Detect which cell encompasses the target text, then output its [X, Y] center coordinate. 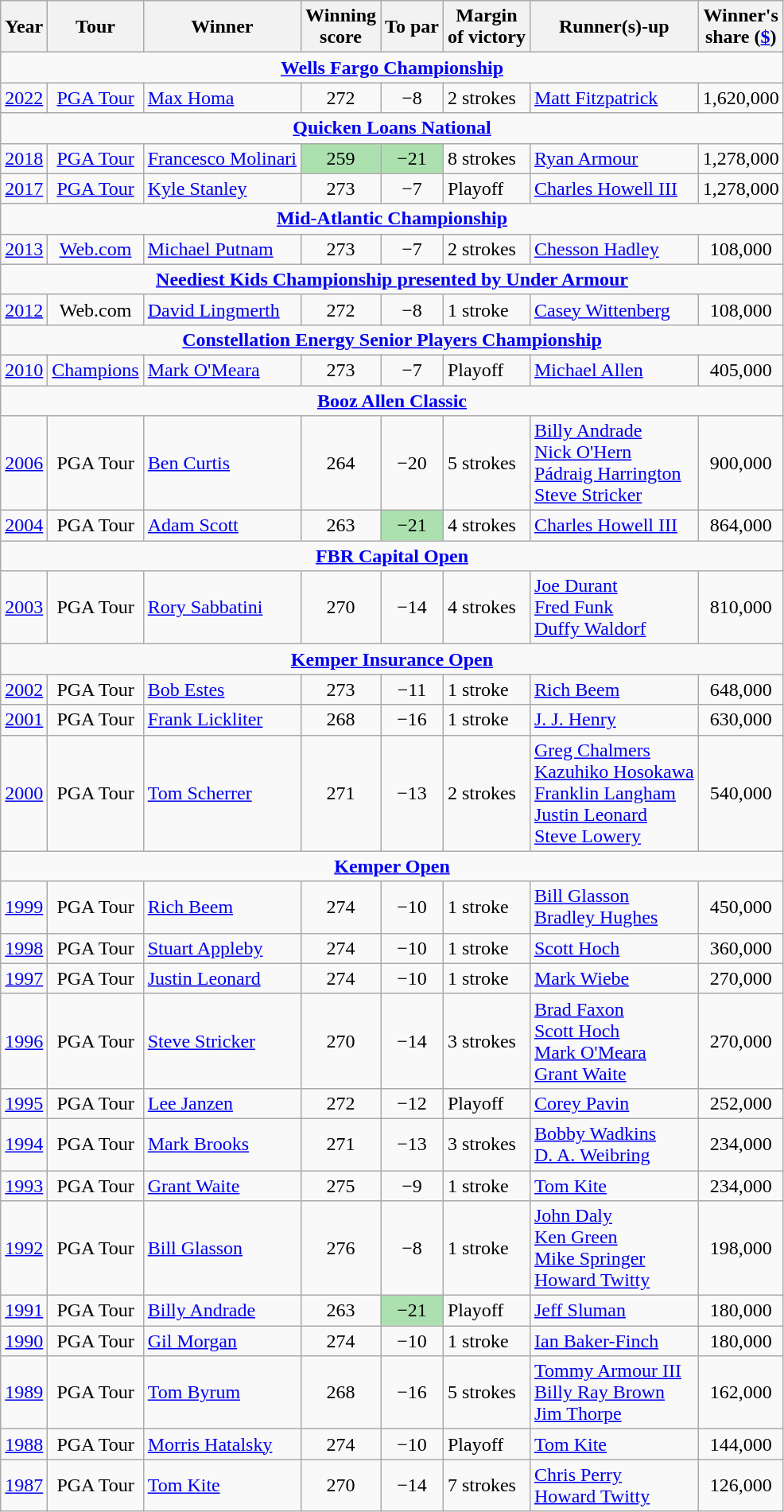
Constellation Energy Senior Players Championship [392, 340]
Mark Brooks [222, 1144]
198,000 [741, 1249]
Champions [95, 370]
Joe Durant Fred Funk Duffy Waldorf [614, 608]
Tom Byrum [222, 1393]
−9 [412, 1186]
1997 [24, 978]
1994 [24, 1144]
Mid-Atlantic Championship [392, 219]
−11 [412, 690]
864,000 [741, 526]
144,000 [741, 1444]
Chesson Hadley [614, 249]
Gil Morgan [222, 1341]
Ben Curtis [222, 463]
Matt Fitzpatrick [614, 98]
Runner(s)-up [614, 27]
Scott Hoch [614, 948]
Tour [95, 27]
Stuart Appleby [222, 948]
Lee Janzen [222, 1103]
2002 [24, 690]
Billy Andrade [222, 1311]
2001 [24, 720]
Bob Estes [222, 690]
1993 [24, 1186]
Francesco Molinari [222, 158]
2022 [24, 98]
Max Homa [222, 98]
360,000 [741, 948]
276 [341, 1249]
Wells Fargo Championship [392, 68]
2010 [24, 370]
Winner [222, 27]
1999 [24, 907]
2018 [24, 158]
Kemper Open [392, 866]
Mark O'Meara [222, 370]
Bill Glasson [222, 1249]
Winningscore [341, 27]
8 strokes [487, 158]
Steve Stricker [222, 1040]
264 [341, 463]
To par [412, 27]
2004 [24, 526]
540,000 [741, 793]
Frank Lickliter [222, 720]
Chris Perry Howard Twitty [614, 1486]
Neediest Kids Championship presented by Under Armour [392, 279]
2012 [24, 309]
2013 [24, 249]
Justin Leonard [222, 978]
1,620,000 [741, 98]
Year [24, 27]
John Daly Ken Green Mike Springer Howard Twitty [614, 1249]
2006 [24, 463]
1991 [24, 1311]
J. J. Henry [614, 720]
Ryan Armour [614, 158]
648,000 [741, 690]
Corey Pavin [614, 1103]
259 [341, 158]
1989 [24, 1393]
Greg Chalmers Kazuhiko Hosokawa Franklin Langham Justin Leonard Steve Lowery [614, 793]
Casey Wittenberg [614, 309]
Ian Baker-Finch [614, 1341]
126,000 [741, 1486]
FBR Capital Open [392, 556]
1995 [24, 1103]
Marginof victory [487, 27]
David Lingmerth [222, 309]
2003 [24, 608]
1990 [24, 1341]
Tom Scherrer [222, 793]
1996 [24, 1040]
630,000 [741, 720]
7 strokes [487, 1486]
Adam Scott [222, 526]
Rory Sabbatini [222, 608]
1987 [24, 1486]
Grant Waite [222, 1186]
900,000 [741, 463]
275 [341, 1186]
Bill Glasson Bradley Hughes [614, 907]
−12 [412, 1103]
252,000 [741, 1103]
Winner'sshare ($) [741, 27]
Billy Andrade Nick O'Hern Pádraig Harrington Steve Stricker [614, 463]
810,000 [741, 608]
Kyle Stanley [222, 189]
−20 [412, 463]
Mark Wiebe [614, 978]
1998 [24, 948]
1992 [24, 1249]
405,000 [741, 370]
450,000 [741, 907]
2017 [24, 189]
Booz Allen Classic [392, 400]
Michael Allen [614, 370]
2000 [24, 793]
1988 [24, 1444]
Brad Faxon Scott Hoch Mark O'Meara Grant Waite [614, 1040]
Quicken Loans National [392, 128]
Kemper Insurance Open [392, 659]
Bobby Wadkins D. A. Weibring [614, 1144]
Jeff Sluman [614, 1311]
Michael Putnam [222, 249]
Morris Hatalsky [222, 1444]
Tommy Armour III Billy Ray Brown Jim Thorpe [614, 1393]
162,000 [741, 1393]
